Return the [x, y] coordinate for the center point of the cell that contains the specified text.  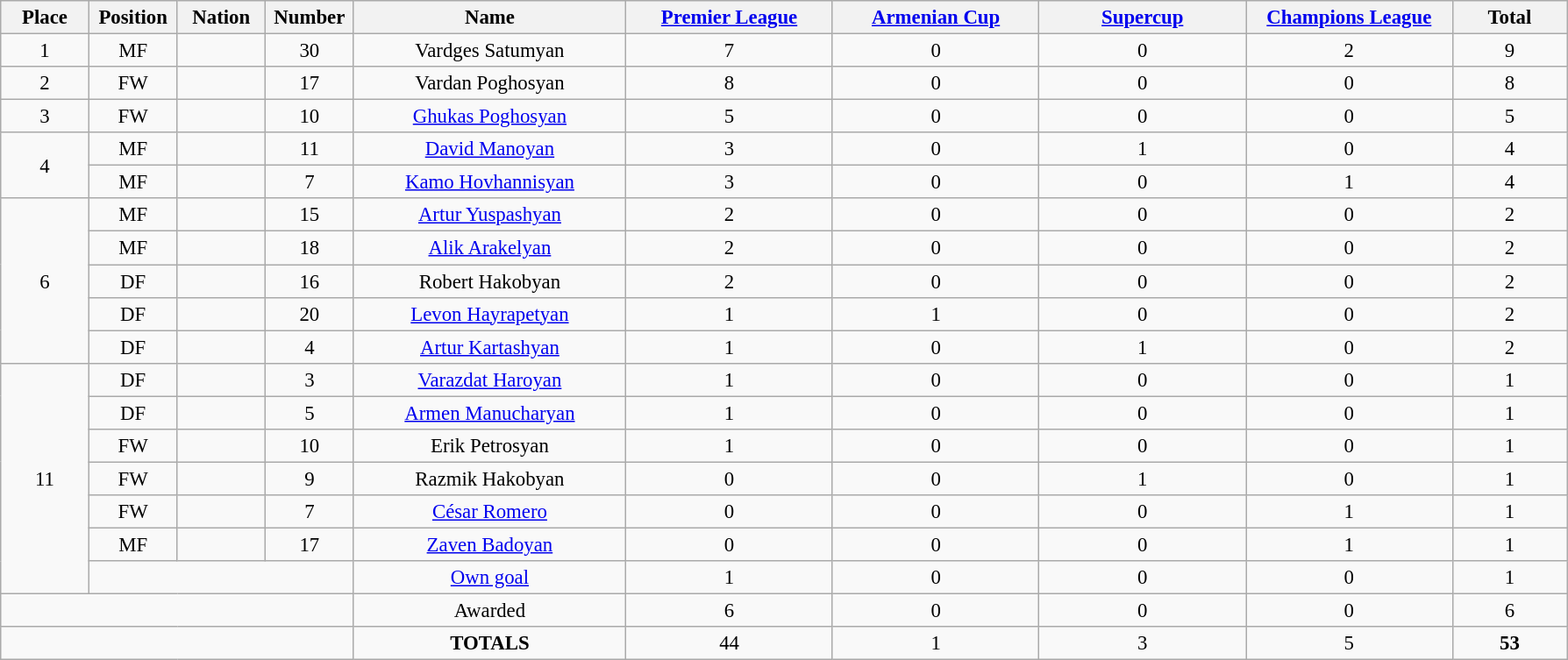
César Romero [489, 512]
Artur Yuspashyan [489, 215]
Vardan Poghosyan [489, 83]
TOTALS [489, 643]
Artur Kartashyan [489, 347]
44 [730, 643]
Nation [221, 18]
Razmik Hakobyan [489, 479]
Erik Petrosyan [489, 446]
Place [46, 18]
30 [310, 51]
Premier League [730, 18]
Vardges Satumyan [489, 51]
Armen Manucharyan [489, 413]
Kamo Hovhannisyan [489, 182]
18 [310, 248]
Armenian Cup [936, 18]
Ghukas Poghosyan [489, 117]
Number [310, 18]
16 [310, 281]
Own goal [489, 578]
53 [1510, 643]
Name [489, 18]
Total [1510, 18]
Zaven Badoyan [489, 544]
Supercup [1143, 18]
Varazdat Haroyan [489, 380]
Alik Arakelyan [489, 248]
David Manoyan [489, 149]
Robert Hakobyan [489, 281]
Position [133, 18]
Awarded [489, 611]
Levon Hayrapetyan [489, 314]
Champions League [1349, 18]
20 [310, 314]
15 [310, 215]
